Extract the [x, y] coordinate from the center of the cell holding the provided text.  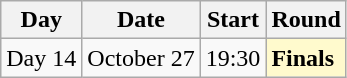
October 27 [141, 58]
Day 14 [42, 58]
Finals [306, 58]
19:30 [233, 58]
Day [42, 20]
Date [141, 20]
Round [306, 20]
Start [233, 20]
